Return [X, Y] of the center of cell containing provided text 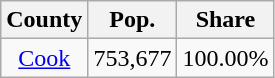
County [44, 20]
Share [226, 20]
Cook [44, 58]
753,677 [132, 58]
100.00% [226, 58]
Pop. [132, 20]
